Capture the cell that displays the provided text and extract its [X, Y] central coordinate. 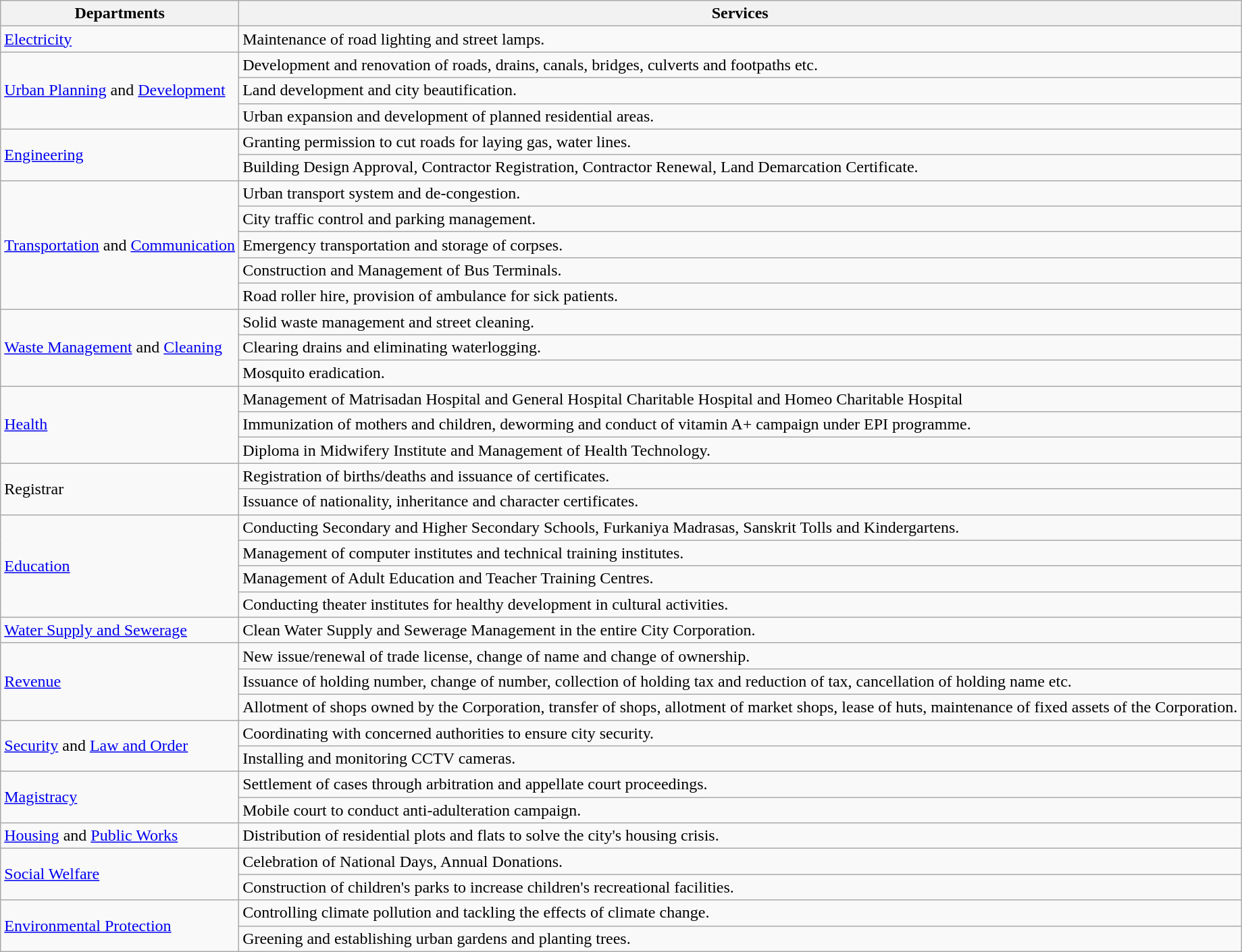
Maintenance of road lighting and street lamps. [740, 39]
Water Supply and Sewerage [120, 630]
Immunization of mothers and children, deworming and conduct of vitamin A+ campaign under EPI programme. [740, 425]
Conducting Secondary and Higher Secondary Schools, Furkaniya Madrasas, Sanskrit Tolls and Kindergartens. [740, 527]
City traffic control and parking management. [740, 219]
Construction of children's parks to increase children's recreational facilities. [740, 887]
Security and Law and Order [120, 745]
Issuance of nationality, inheritance and character certificates. [740, 502]
Registration of births/deaths and issuance of certificates. [740, 476]
Management of Adult Education and Teacher Training Centres. [740, 579]
Education [120, 566]
Services [740, 14]
Emergency transportation and storage of corpses. [740, 244]
Engineering [120, 155]
Urban expansion and development of planned residential areas. [740, 116]
Diploma in Midwifery Institute and Management of Health Technology. [740, 450]
Management of Matrisadan Hospital and General Hospital Charitable Hospital and Homeo Charitable Hospital [740, 399]
Transportation and Communication [120, 244]
Electricity [120, 39]
Urban Planning and Development [120, 90]
Environmental Protection [120, 926]
Housing and Public Works [120, 836]
Distribution of residential plots and flats to solve the city's housing crisis. [740, 836]
Development and renovation of roads, drains, canals, bridges, culverts and footpaths etc. [740, 65]
Granting permission to cut roads for laying gas, water lines. [740, 142]
Land development and city beautification. [740, 90]
Social Welfare [120, 874]
Controlling climate pollution and tackling the effects of climate change. [740, 913]
Settlement of cases through arbitration and appellate court proceedings. [740, 785]
Solid waste management and street cleaning. [740, 322]
Celebration of National Days, Annual Donations. [740, 862]
Health [120, 425]
Installing and monitoring CCTV cameras. [740, 759]
Management of computer institutes and technical training institutes. [740, 553]
Greening and establishing urban gardens and planting trees. [740, 938]
Revenue [120, 681]
Waste Management and Cleaning [120, 348]
Departments [120, 14]
Clearing drains and eliminating waterlogging. [740, 348]
Mobile court to conduct anti-adulteration campaign. [740, 810]
Registrar [120, 489]
New issue/renewal of trade license, change of name and change of ownership. [740, 656]
Building Design Approval, Contractor Registration, Contractor Renewal, Land Demarcation Certificate. [740, 167]
Conducting theater institutes for healthy development in cultural activities. [740, 604]
Coordinating with concerned authorities to ensure city security. [740, 733]
Urban transport system and de-congestion. [740, 193]
Road roller hire, provision of ambulance for sick patients. [740, 296]
Mosquito eradication. [740, 373]
Magistracy [120, 797]
Issuance of holding number, change of number, collection of holding tax and reduction of tax, cancellation of holding name etc. [740, 681]
Construction and Management of Bus Terminals. [740, 270]
Clean Water Supply and Sewerage Management in the entire City Corporation. [740, 630]
